Locate the cell with the specified text and output its [x, y] center coordinate. 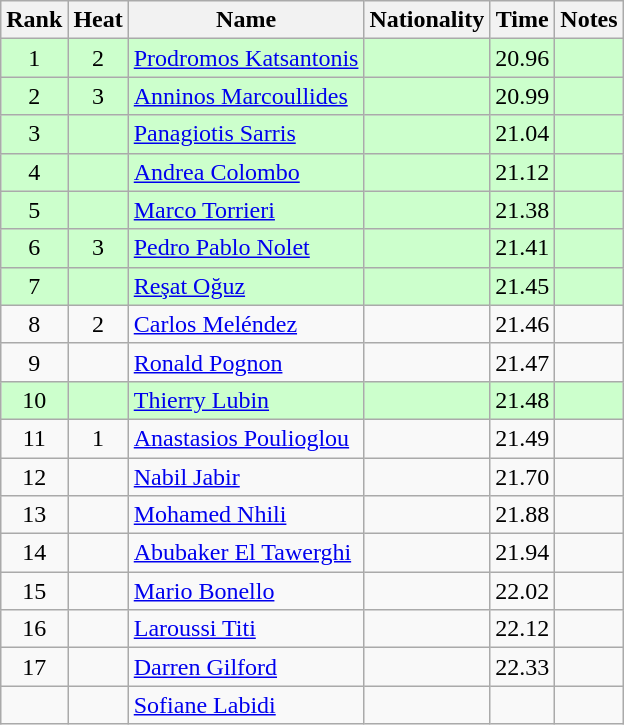
11 [34, 438]
17 [34, 667]
21.49 [522, 438]
14 [34, 553]
Notes [589, 20]
21.94 [522, 553]
Thierry Lubin [246, 400]
5 [34, 210]
21.38 [522, 210]
Nabil Jabir [246, 477]
20.99 [522, 96]
21.12 [522, 172]
Nationality [427, 20]
8 [34, 324]
15 [34, 591]
Laroussi Titi [246, 629]
Mohamed Nhili [246, 515]
13 [34, 515]
21.45 [522, 286]
12 [34, 477]
Panagiotis Sarris [246, 134]
22.12 [522, 629]
Reşat Oğuz [246, 286]
22.02 [522, 591]
7 [34, 286]
16 [34, 629]
Anninos Marcoullides [246, 96]
Rank [34, 20]
Mario Bonello [246, 591]
21.47 [522, 362]
Carlos Meléndez [246, 324]
21.04 [522, 134]
Time [522, 20]
Darren Gilford [246, 667]
Abubaker El Tawerghi [246, 553]
Heat [98, 20]
10 [34, 400]
Name [246, 20]
21.70 [522, 477]
Pedro Pablo Nolet [246, 248]
Anastasios Poulioglou [246, 438]
Marco Torrieri [246, 210]
Ronald Pognon [246, 362]
Andrea Colombo [246, 172]
4 [34, 172]
21.41 [522, 248]
22.33 [522, 667]
21.48 [522, 400]
21.46 [522, 324]
Sofiane Labidi [246, 705]
Prodromos Katsantonis [246, 58]
21.88 [522, 515]
9 [34, 362]
20.96 [522, 58]
6 [34, 248]
